Return (x, y) of the center of cell containing provided text 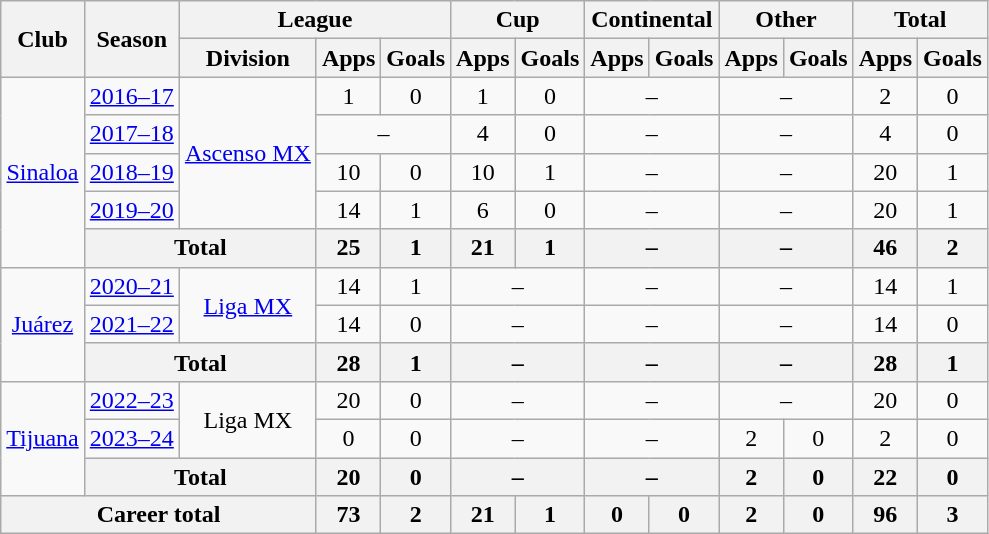
Tijuana (43, 438)
Sinaloa (43, 172)
2016–17 (132, 96)
Ascenso MX (248, 153)
2017–18 (132, 134)
96 (885, 515)
2022–23 (132, 400)
League (314, 20)
Club (43, 39)
73 (348, 515)
2019–20 (132, 210)
2023–24 (132, 438)
2018–19 (132, 172)
Cup (518, 20)
22 (885, 477)
6 (483, 210)
3 (953, 515)
2020–21 (132, 286)
Division (248, 58)
Season (132, 39)
Continental (652, 20)
2021–22 (132, 324)
Juárez (43, 324)
46 (885, 248)
Career total (159, 515)
25 (348, 248)
Other (786, 20)
